Capture the cell that displays the provided text and extract its [x, y] central coordinate. 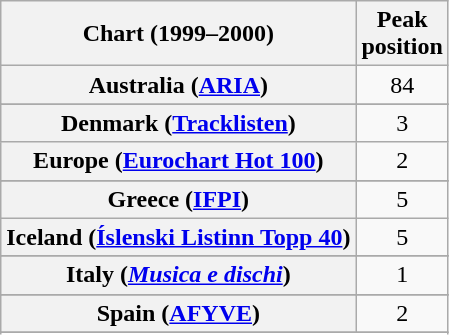
Spain (AFYVE) [178, 313]
84 [402, 85]
Italy (Musica e dischi) [178, 275]
3 [402, 123]
Australia (ARIA) [178, 85]
Peakposition [402, 34]
Europe (Eurochart Hot 100) [178, 161]
Chart (1999–2000) [178, 34]
Iceland (Íslenski Listinn Topp 40) [178, 237]
Greece (IFPI) [178, 199]
Denmark (Tracklisten) [178, 123]
1 [402, 275]
